For the text-containing cell, return its midpoint in [X, Y] coordinate format. 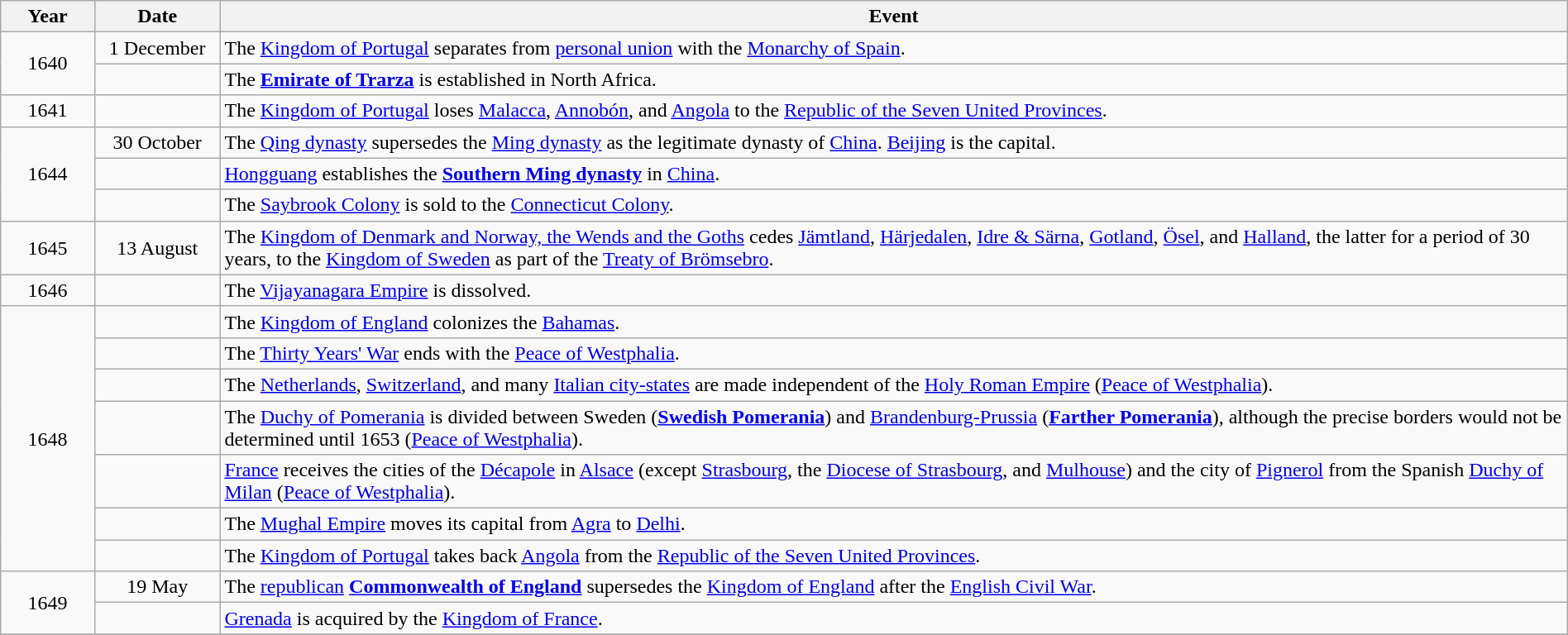
The Netherlands, Switzerland, and many Italian city-states are made independent of the Holy Roman Empire (Peace of Westphalia). [893, 384]
30 October [157, 142]
The Mughal Empire moves its capital from Agra to Delhi. [893, 524]
1641 [48, 111]
The Vijayanagara Empire is dissolved. [893, 290]
The Kingdom of Portugal loses Malacca, Annobón, and Angola to the Republic of the Seven United Provinces. [893, 111]
The Emirate of Trarza is established in North Africa. [893, 79]
1649 [48, 603]
The Qing dynasty supersedes the Ming dynasty as the legitimate dynasty of China. Beijing is the capital. [893, 142]
The Kingdom of Portugal takes back Angola from the Republic of the Seven United Provinces. [893, 556]
1645 [48, 248]
1640 [48, 64]
The republican Commonwealth of England supersedes the Kingdom of England after the English Civil War. [893, 587]
The Thirty Years' War ends with the Peace of Westphalia. [893, 353]
Hongguang establishes the Southern Ming dynasty in China. [893, 174]
Date [157, 17]
1644 [48, 174]
13 August [157, 248]
1646 [48, 290]
The Kingdom of Portugal separates from personal union with the Monarchy of Spain. [893, 48]
Year [48, 17]
The Kingdom of England colonizes the Bahamas. [893, 322]
Event [893, 17]
19 May [157, 587]
The Saybrook Colony is sold to the Connecticut Colony. [893, 205]
1 December [157, 48]
1648 [48, 438]
Grenada is acquired by the Kingdom of France. [893, 618]
